Locate the cell with the specified text and output its [x, y] center coordinate. 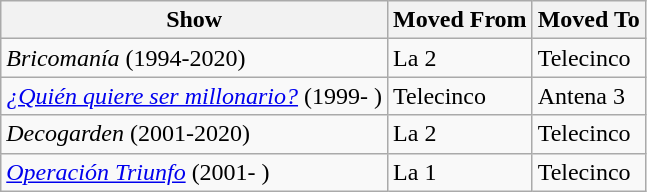
¿Quién quiere ser millonario? (1999- ) [194, 96]
Operación Triunfo (2001- ) [194, 172]
Antena 3 [588, 96]
Bricomanía (1994-2020) [194, 58]
Moved From [460, 20]
Decogarden (2001-2020) [194, 134]
Moved To [588, 20]
La 1 [460, 172]
Show [194, 20]
